Scan for the cell matching the given text and deliver its (x, y) coordinate at center. 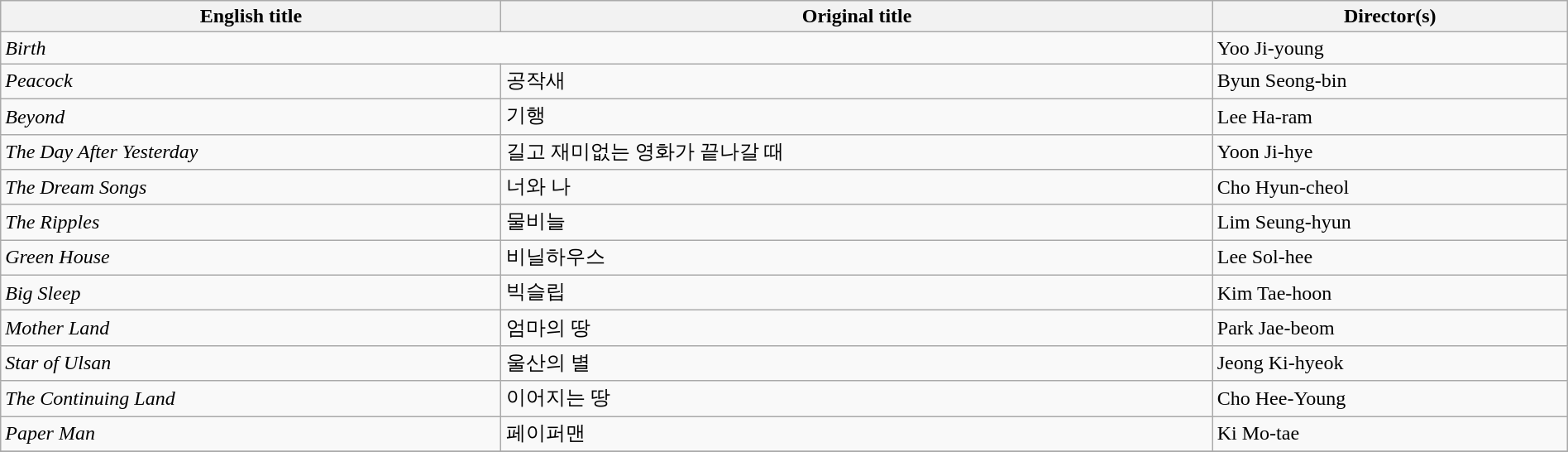
물비늘 (857, 222)
Lee Sol-hee (1389, 258)
Lim Seung-hyun (1389, 222)
Star of Ulsan (251, 363)
Birth (607, 48)
공작새 (857, 81)
Director(s) (1389, 17)
Kim Tae-hoon (1389, 293)
English title (251, 17)
Ki Mo-tae (1389, 434)
Yoo Ji-young (1389, 48)
빅슬립 (857, 293)
The Day After Yesterday (251, 152)
Cho Hyun-cheol (1389, 187)
The Continuing Land (251, 399)
Cho Hee-Young (1389, 399)
엄마의 땅 (857, 328)
Green House (251, 258)
Paper Man (251, 434)
페이퍼맨 (857, 434)
Original title (857, 17)
너와 나 (857, 187)
울산의 별 (857, 363)
비닐하우스 (857, 258)
기행 (857, 116)
Byun Seong-bin (1389, 81)
Mother Land (251, 328)
이어지는 땅 (857, 399)
The Ripples (251, 222)
Big Sleep (251, 293)
Jeong Ki-hyeok (1389, 363)
Beyond (251, 116)
Peacock (251, 81)
길고 재미없는 영화가 끝나갈 때 (857, 152)
The Dream Songs (251, 187)
Yoon Ji-hye (1389, 152)
Lee Ha-ram (1389, 116)
Park Jae-beom (1389, 328)
